Search for the cell housing the specified text and yield its [x, y] center coordinate. 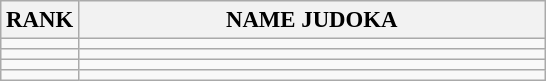
NAME JUDOKA [312, 20]
RANK [40, 20]
